Find where the given text appears and provide that cell's center as (X, Y) coordinate. 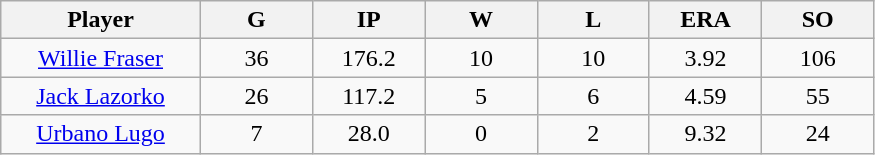
W (481, 20)
Player (101, 20)
Jack Lazorko (101, 96)
IP (369, 20)
26 (256, 96)
28.0 (369, 134)
24 (818, 134)
L (593, 20)
36 (256, 58)
0 (481, 134)
2 (593, 134)
6 (593, 96)
Urbano Lugo (101, 134)
176.2 (369, 58)
3.92 (705, 58)
ERA (705, 20)
55 (818, 96)
Willie Fraser (101, 58)
G (256, 20)
5 (481, 96)
SO (818, 20)
4.59 (705, 96)
9.32 (705, 134)
106 (818, 58)
117.2 (369, 96)
7 (256, 134)
